Locate the cell with the specified text and output its [X, Y] center coordinate. 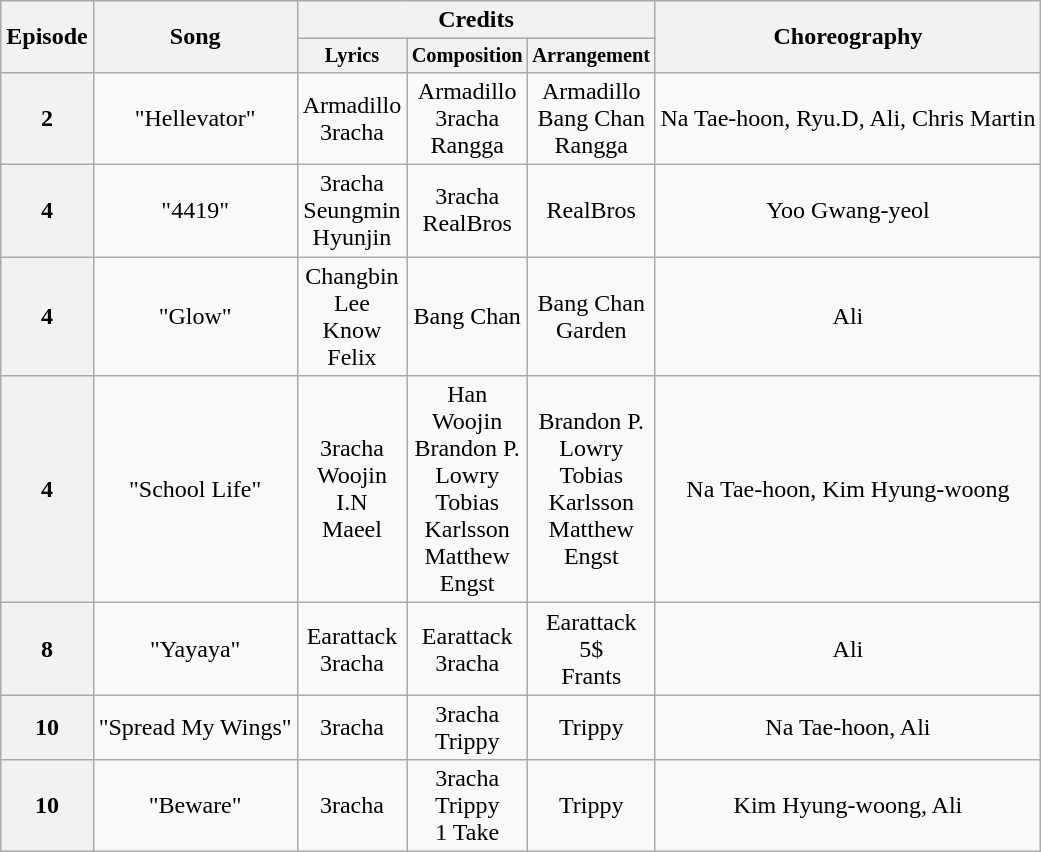
"School Life" [195, 490]
3rachaSeungminHyunjin [352, 211]
2 [47, 118]
ArmadilloBang ChanRangga [592, 118]
"Hellevator" [195, 118]
3rachaTrippy1 Take [468, 806]
Lyrics [352, 56]
Brandon P. LowryTobias KarlssonMatthew Engst [592, 490]
Na Tae-hoon, Kim Hyung-woong [848, 490]
Song [195, 37]
Armadillo3racha [352, 118]
Arrangement [592, 56]
8 [47, 649]
Credits [476, 20]
Armadillo3rachaRangga [468, 118]
"Spread My Wings" [195, 728]
3rachaRealBros [468, 211]
"Beware" [195, 806]
"Glow" [195, 316]
"Yayaya" [195, 649]
3rachaWoojinI.NMaeel [352, 490]
ChangbinLee KnowFelix [352, 316]
Bang ChanGarden [592, 316]
Yoo Gwang-yeol [848, 211]
3rachaTrippy [468, 728]
Earattack5$Frants [592, 649]
Bang Chan [468, 316]
Na Tae-hoon, Ali [848, 728]
HanWoojinBrandon P. LowryTobias KarlssonMatthew Engst [468, 490]
Kim Hyung-woong, Ali [848, 806]
Choreography [848, 37]
"4419" [195, 211]
Episode [47, 37]
RealBros [592, 211]
Composition [468, 56]
Na Tae-hoon, Ryu.D, Ali, Chris Martin [848, 118]
